Search for the cell housing the specified text and yield its (x, y) center coordinate. 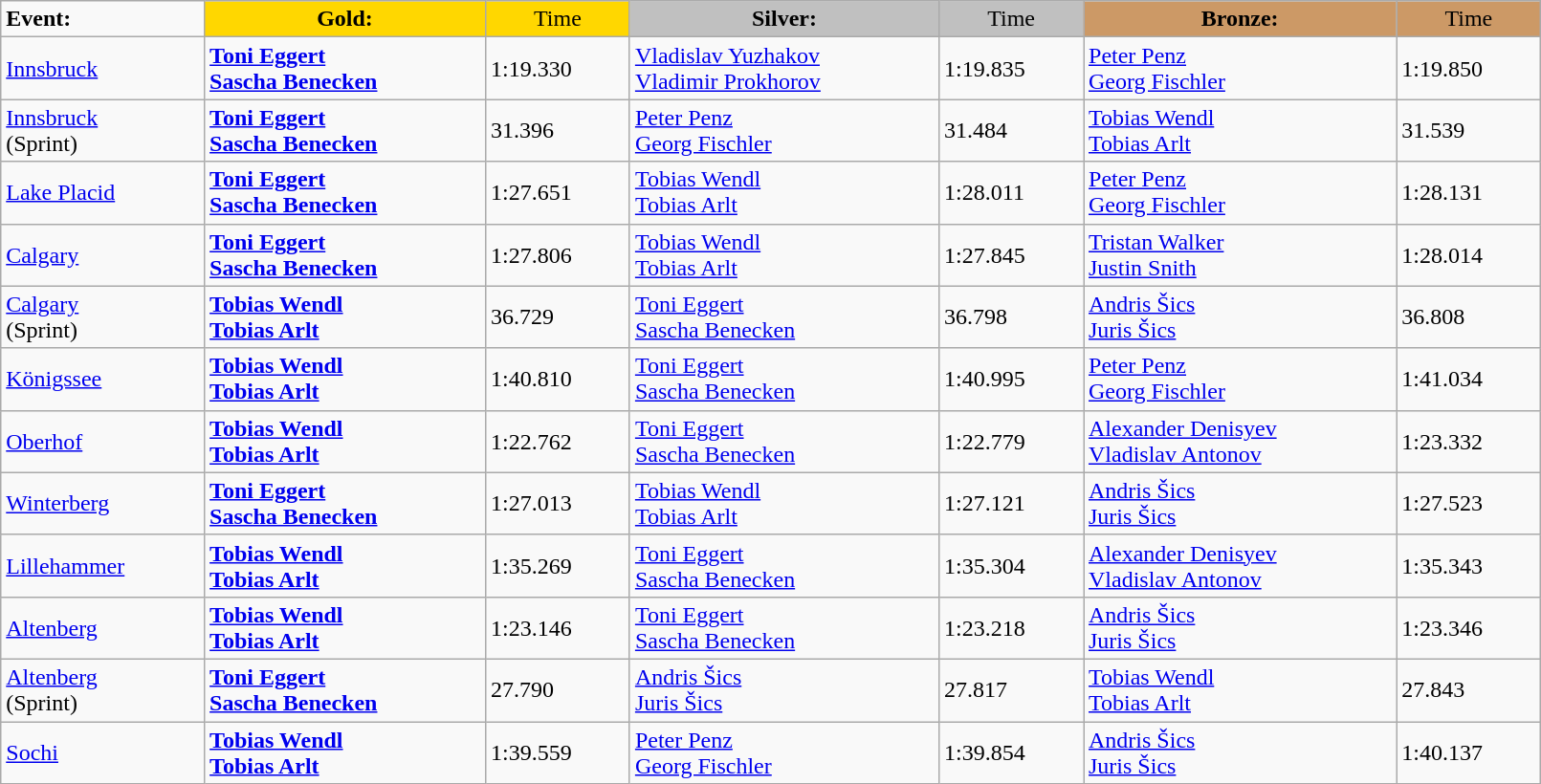
1:27.523 (1469, 503)
1:19.835 (1012, 69)
1:23.218 (1012, 627)
1:19.850 (1469, 69)
1:28.014 (1469, 254)
Event: (103, 19)
1:27.651 (557, 193)
1:23.146 (557, 627)
1:19.330 (557, 69)
27.790 (557, 690)
Tristan WalkerJustin Snith (1240, 254)
Silver: (784, 19)
Altenberg (103, 627)
31.484 (1012, 130)
1:35.304 (1012, 566)
Oberhof (103, 442)
31.396 (557, 130)
1:27.845 (1012, 254)
1:22.779 (1012, 442)
Sochi (103, 751)
Innsbruck (103, 69)
1:22.762 (557, 442)
36.798 (1012, 317)
1:23.346 (1469, 627)
27.843 (1469, 690)
1:27.013 (557, 503)
Altenberg(Sprint) (103, 690)
36.729 (557, 317)
1:39.559 (557, 751)
31.539 (1469, 130)
Gold: (345, 19)
1:39.854 (1012, 751)
36.808 (1469, 317)
1:35.343 (1469, 566)
Innsbruck(Sprint) (103, 130)
Winterberg (103, 503)
1:35.269 (557, 566)
Bronze: (1240, 19)
Lillehammer (103, 566)
1:40.137 (1469, 751)
Königssee (103, 379)
1:27.806 (557, 254)
1:28.131 (1469, 193)
1:41.034 (1469, 379)
1:27.121 (1012, 503)
1:40.810 (557, 379)
Calgary(Sprint) (103, 317)
1:23.332 (1469, 442)
1:28.011 (1012, 193)
Calgary (103, 254)
1:40.995 (1012, 379)
Lake Placid (103, 193)
Vladislav YuzhakovVladimir Prokhorov (784, 69)
27.817 (1012, 690)
